Determine the (x, y) coordinate at the center of the cell enclosing the given text.  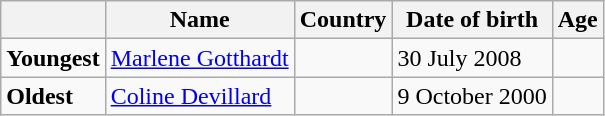
Age (578, 20)
Marlene Gotthardt (200, 58)
Youngest (53, 58)
Oldest (53, 96)
30 July 2008 (472, 58)
Date of birth (472, 20)
9 October 2000 (472, 96)
Coline Devillard (200, 96)
Country (343, 20)
Name (200, 20)
